Extract the (X, Y) coordinate from the center of the cell holding the provided text.  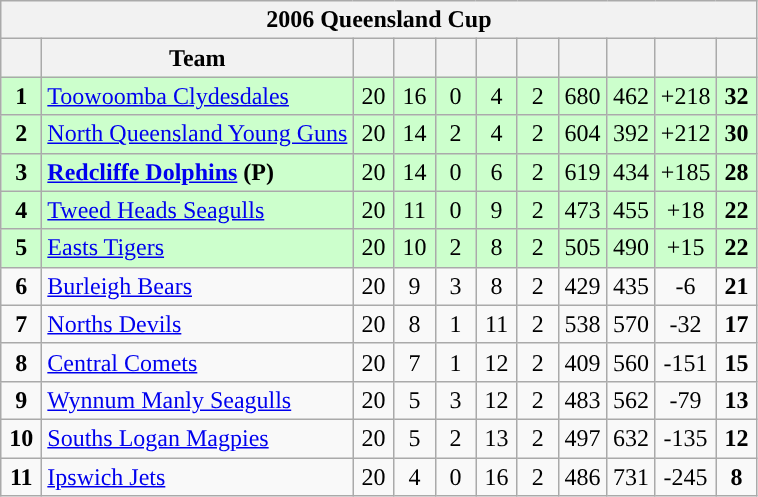
473 (582, 210)
Norths Devils (198, 324)
731 (632, 477)
Tweed Heads Seagulls (198, 210)
Redcliffe Dolphins (P) (198, 172)
Central Comets (198, 362)
15 (736, 362)
497 (582, 438)
435 (632, 286)
+185 (686, 172)
562 (632, 400)
-151 (686, 362)
486 (582, 477)
Souths Logan Magpies (198, 438)
632 (632, 438)
+15 (686, 248)
30 (736, 134)
+18 (686, 210)
Team (198, 58)
-135 (686, 438)
434 (632, 172)
+218 (686, 96)
429 (582, 286)
Burleigh Bears (198, 286)
28 (736, 172)
-6 (686, 286)
604 (582, 134)
505 (582, 248)
483 (582, 400)
32 (736, 96)
Toowoomba Clydesdales (198, 96)
+212 (686, 134)
409 (582, 362)
680 (582, 96)
462 (632, 96)
560 (632, 362)
17 (736, 324)
Ipswich Jets (198, 477)
392 (632, 134)
21 (736, 286)
-79 (686, 400)
-245 (686, 477)
Wynnum Manly Seagulls (198, 400)
570 (632, 324)
490 (632, 248)
619 (582, 172)
Easts Tigers (198, 248)
538 (582, 324)
-32 (686, 324)
North Queensland Young Guns (198, 134)
2006 Queensland Cup (379, 20)
455 (632, 210)
